For the text-containing cell, return its midpoint in [X, Y] coordinate format. 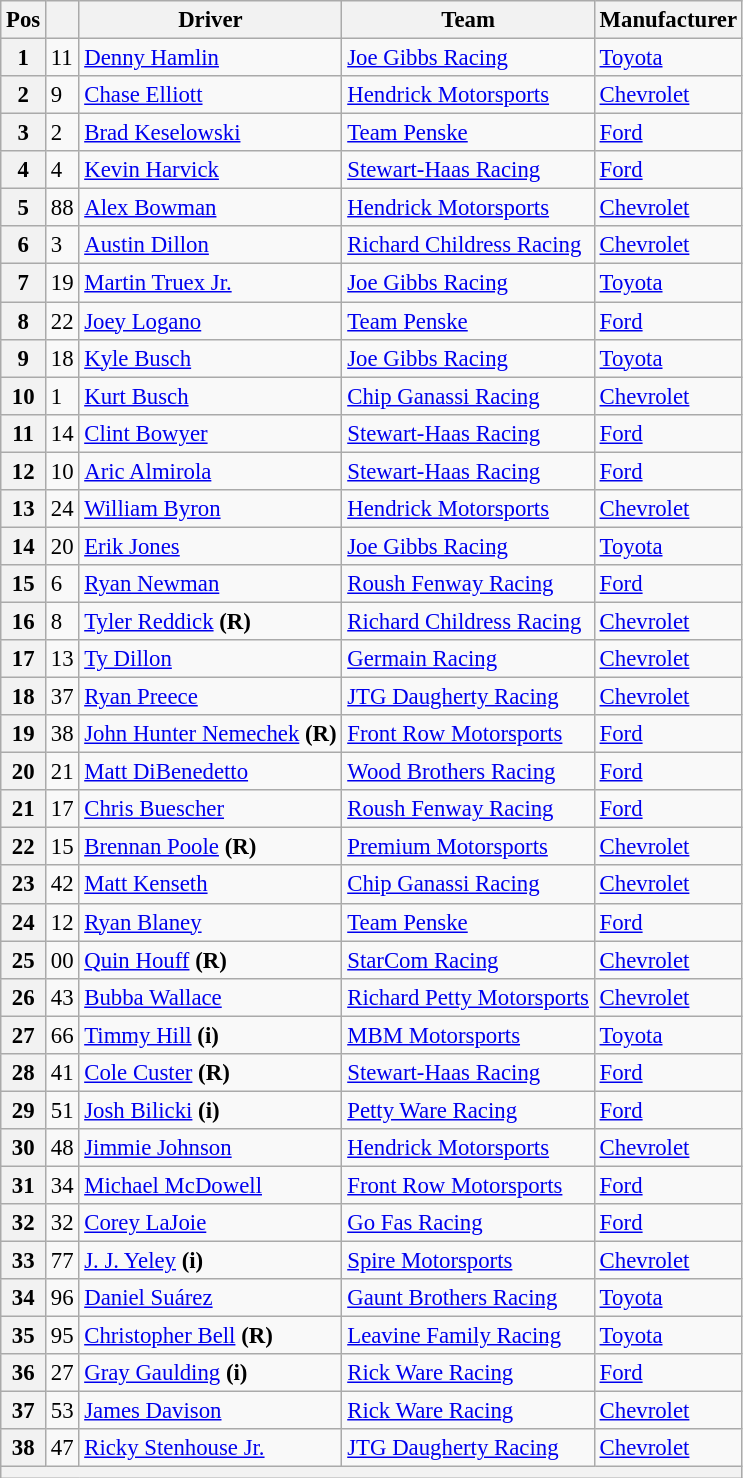
Ricky Stenhouse Jr. [210, 1449]
28 [24, 1073]
Matt DiBenedetto [210, 772]
Clint Bowyer [210, 433]
Petty Ware Racing [468, 1110]
5 [24, 208]
Corey LaJoie [210, 1223]
Wood Brothers Racing [468, 772]
Richard Petty Motorsports [468, 997]
88 [62, 208]
Bubba Wallace [210, 997]
Jimmie Johnson [210, 1148]
25 [24, 960]
Austin Dillon [210, 245]
MBM Motorsports [468, 1035]
48 [62, 1148]
Christopher Bell (R) [210, 1336]
Ryan Preece [210, 697]
Spire Motorsports [468, 1261]
51 [62, 1110]
Daniel Suárez [210, 1298]
Kevin Harvick [210, 170]
Josh Bilicki (i) [210, 1110]
95 [62, 1336]
Chris Buescher [210, 809]
26 [24, 997]
Chase Elliott [210, 95]
Manufacturer [668, 20]
47 [62, 1449]
Brennan Poole (R) [210, 847]
Kurt Busch [210, 396]
Matt Kenseth [210, 885]
Michael McDowell [210, 1185]
96 [62, 1298]
41 [62, 1073]
Kyle Busch [210, 358]
36 [24, 1373]
Ryan Newman [210, 584]
Alex Bowman [210, 208]
Gaunt Brothers Racing [468, 1298]
7 [24, 283]
35 [24, 1336]
31 [24, 1185]
43 [62, 997]
James Davison [210, 1411]
Denny Hamlin [210, 58]
Germain Racing [468, 659]
42 [62, 885]
Erik Jones [210, 546]
00 [62, 960]
33 [24, 1261]
Aric Almirola [210, 471]
Brad Keselowski [210, 133]
J. J. Yeley (i) [210, 1261]
29 [24, 1110]
16 [24, 621]
Tyler Reddick (R) [210, 621]
Cole Custer (R) [210, 1073]
Leavine Family Racing [468, 1336]
Premium Motorsports [468, 847]
Team [468, 20]
Driver [210, 20]
Ty Dillon [210, 659]
Joey Logano [210, 321]
23 [24, 885]
Quin Houff (R) [210, 960]
Pos [24, 20]
Gray Gaulding (i) [210, 1373]
John Hunter Nemechek (R) [210, 734]
30 [24, 1148]
William Byron [210, 509]
Timmy Hill (i) [210, 1035]
StarCom Racing [468, 960]
53 [62, 1411]
66 [62, 1035]
Ryan Blaney [210, 922]
77 [62, 1261]
Martin Truex Jr. [210, 283]
Go Fas Racing [468, 1223]
